Provide the (x, y) coordinate of the cell's center where the given text is located.  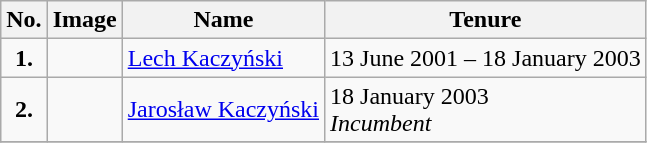
No. (24, 20)
Name (223, 20)
13 June 2001 – 18 January 2003 (486, 58)
Lech Kaczyński (223, 58)
Image (84, 20)
1. (24, 58)
Tenure (486, 20)
Jarosław Kaczyński (223, 110)
18 January 2003 Incumbent (486, 110)
2. (24, 110)
